Identify which cell holds the provided text, then report its [X, Y] central coordinate. 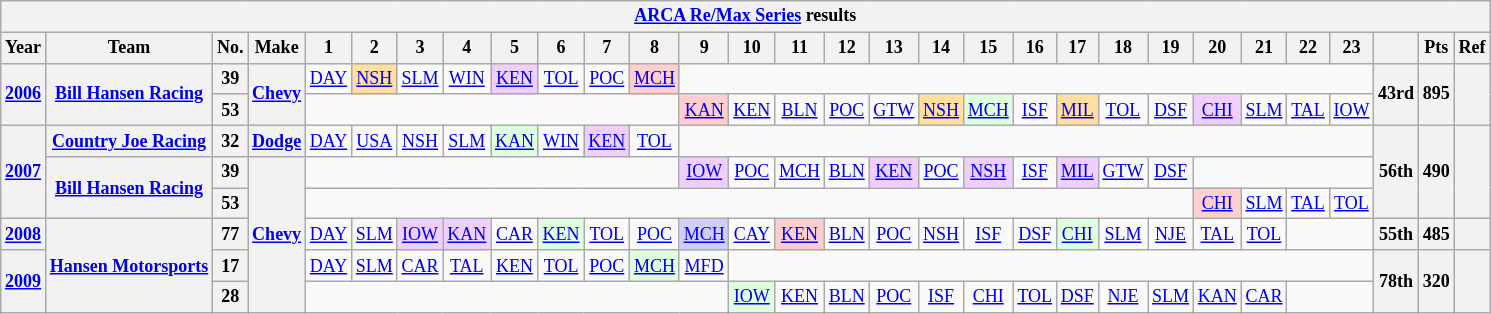
8 [655, 48]
15 [988, 48]
21 [1264, 48]
3 [420, 48]
13 [894, 48]
2006 [24, 94]
No. [230, 48]
Team [128, 48]
895 [1436, 94]
USA [374, 140]
19 [1171, 48]
9 [704, 48]
Hansen Motorsports [128, 266]
23 [1352, 48]
20 [1217, 48]
32 [230, 140]
Dodge [277, 140]
Pts [1436, 48]
2 [374, 48]
16 [1034, 48]
4 [467, 48]
11 [800, 48]
320 [1436, 281]
CAY [752, 234]
490 [1436, 172]
56th [1396, 172]
ARCA Re/Max Series results [746, 16]
485 [1436, 234]
18 [1123, 48]
43rd [1396, 94]
1 [328, 48]
14 [942, 48]
Year [24, 48]
2007 [24, 172]
MFD [704, 266]
7 [607, 48]
28 [230, 296]
Ref [1472, 48]
55th [1396, 234]
Make [277, 48]
6 [561, 48]
12 [846, 48]
77 [230, 234]
2008 [24, 234]
Country Joe Racing [128, 140]
22 [1308, 48]
5 [515, 48]
78th [1396, 281]
10 [752, 48]
2009 [24, 281]
